Pinpoint the cell where the given text exists, returning its [X, Y] midpoint coordinate. 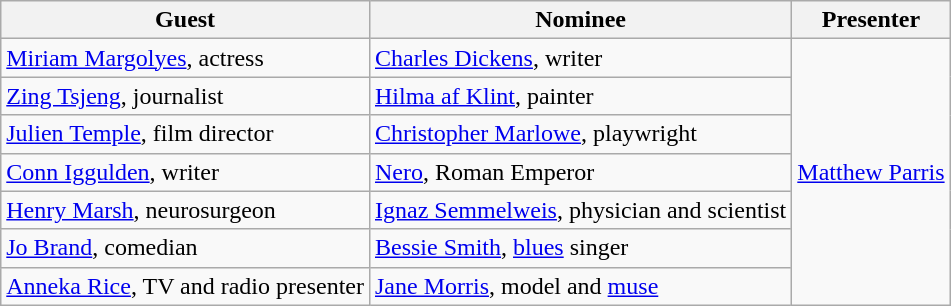
Miriam Margolyes, actress [186, 58]
Guest [186, 20]
Charles Dickens, writer [580, 58]
Henry Marsh, neurosurgeon [186, 210]
Christopher Marlowe, playwright [580, 134]
Zing Tsjeng, journalist [186, 96]
Jane Morris, model and muse [580, 286]
Nero, Roman Emperor [580, 172]
Jo Brand, comedian [186, 248]
Nominee [580, 20]
Hilma af Klint, painter [580, 96]
Ignaz Semmelweis, physician and scientist [580, 210]
Anneka Rice, TV and radio presenter [186, 286]
Matthew Parris [871, 172]
Conn Iggulden, writer [186, 172]
Julien Temple, film director [186, 134]
Bessie Smith, blues singer [580, 248]
Presenter [871, 20]
